From the cell containing the given text, extract its center point as [x, y] coordinate. 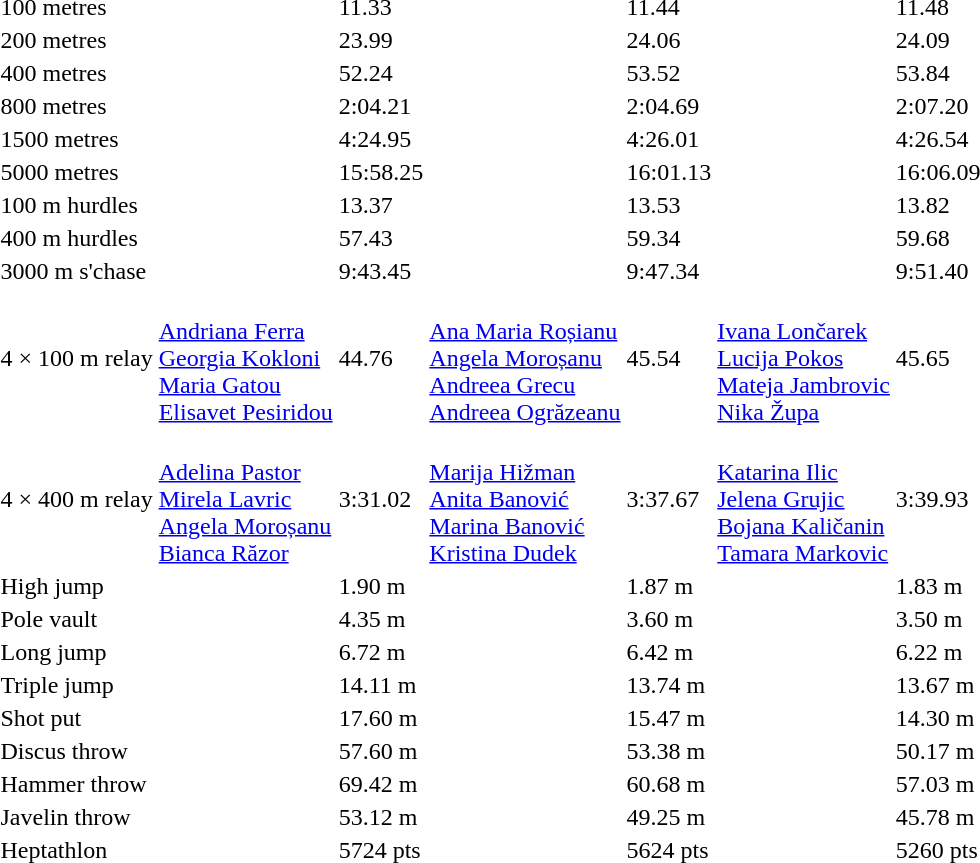
69.42 m [381, 784]
24.06 [669, 40]
Marija HižmanAnita BanovićMarina BanovićKristina Dudek [525, 499]
1.90 m [381, 586]
15.47 m [669, 718]
6.72 m [381, 652]
23.99 [381, 40]
1.87 m [669, 586]
15:58.25 [381, 172]
57.60 m [381, 751]
53.38 m [669, 751]
Ivana LončarekLucija PokosMateja JambrovicNika Župa [804, 358]
2:04.69 [669, 106]
52.24 [381, 73]
53.12 m [381, 817]
3.60 m [669, 619]
9:43.45 [381, 271]
2:04.21 [381, 106]
6.42 m [669, 652]
Adelina PastorMirela LavricAngela MoroșanuBianca Răzor [246, 499]
17.60 m [381, 718]
59.34 [669, 238]
13.53 [669, 205]
49.25 m [669, 817]
14.11 m [381, 685]
3:37.67 [669, 499]
4:26.01 [669, 139]
13.37 [381, 205]
57.43 [381, 238]
Andriana FerraGeorgia KokloniMaria GatouElisavet Pesiridou [246, 358]
3:31.02 [381, 499]
4:24.95 [381, 139]
13.74 m [669, 685]
60.68 m [669, 784]
53.52 [669, 73]
Katarina IlicJelena GrujicBojana KaličaninTamara Markovic [804, 499]
Ana Maria RoșianuAngela MoroșanuAndreea GrecuAndreea Ogrăzeanu [525, 358]
16:01.13 [669, 172]
9:47.34 [669, 271]
4.35 m [381, 619]
45.54 [669, 358]
44.76 [381, 358]
